Find where the given text appears and provide that cell's center as (x, y) coordinate. 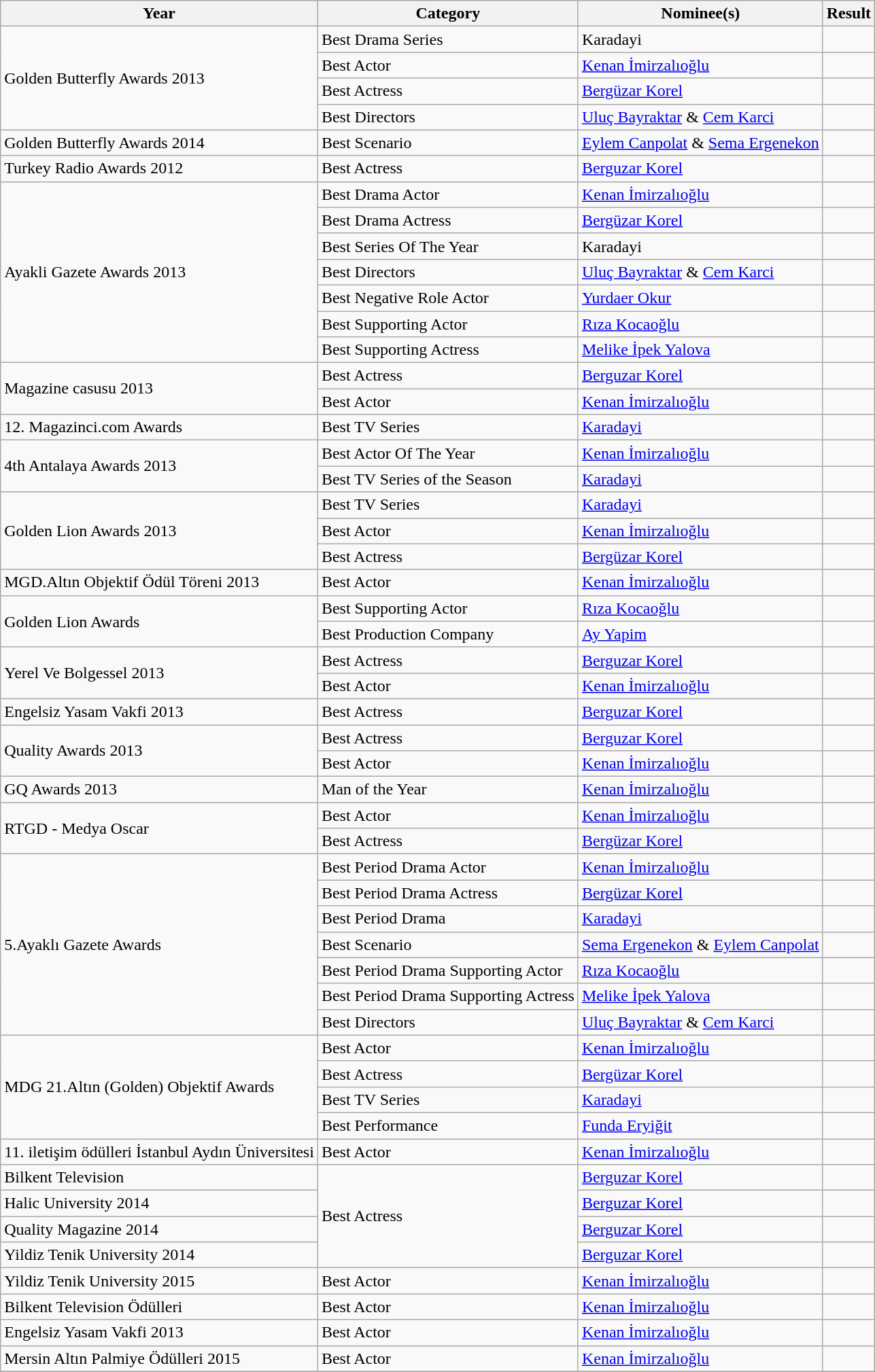
Best Performance (447, 1125)
Best Period Drama Supporting Actress (447, 996)
Funda Eryiğit (700, 1125)
12. Magazinci.com Awards (159, 427)
Golden Butterfly Awards 2014 (159, 143)
Halic University 2014 (159, 1203)
Category (447, 14)
Golden Lion Awards 2013 (159, 531)
Turkey Radio Awards 2012 (159, 169)
Best Period Drama Actor (447, 867)
Result (848, 14)
Best Drama Actor (447, 194)
Ayakli Gazete Awards 2013 (159, 272)
Best Supporting Actress (447, 350)
Ay Yapim (700, 634)
Yildiz Tenik University 2015 (159, 1281)
Man of the Year (447, 790)
Best TV Series of the Season (447, 479)
MDG 21.Altın (Golden) Objektif Awards (159, 1087)
Best Series Of The Year (447, 246)
Magazine casusu 2013 (159, 389)
RTGD - Medya Oscar (159, 828)
Mersin Altın Palmiye Ödülleri 2015 (159, 1358)
Bilkent Television (159, 1178)
Year (159, 14)
Best Production Company (447, 634)
Golden Butterfly Awards 2013 (159, 78)
Bilkent Television Ödülleri (159, 1307)
Best Drama Actress (447, 220)
Best Period Drama Actress (447, 893)
Eylem Canpolat & Sema Ergenekon (700, 143)
Quality Magazine 2014 (159, 1229)
Yerel Ve Bolgessel 2013 (159, 673)
Best Period Drama Supporting Actor (447, 970)
4th Antalaya Awards 2013 (159, 466)
Quality Awards 2013 (159, 750)
11. iletişim ödülleri İstanbul Aydın Üniversitesi (159, 1152)
GQ Awards 2013 (159, 790)
MGD.Altın Objektif Ödül Töreni 2013 (159, 582)
Sema Ergenekon & Eylem Canpolat (700, 945)
Best Actor Of The Year (447, 453)
Nominee(s) (700, 14)
5.Ayaklı Gazete Awards (159, 945)
Best Drama Series (447, 39)
Golden Lion Awards (159, 621)
Best Period Drama (447, 919)
Yildiz Tenik University 2014 (159, 1255)
Best Negative Role Actor (447, 298)
Yurdaer Okur (700, 298)
